Find where the given text appears and provide that cell's center as [x, y] coordinate. 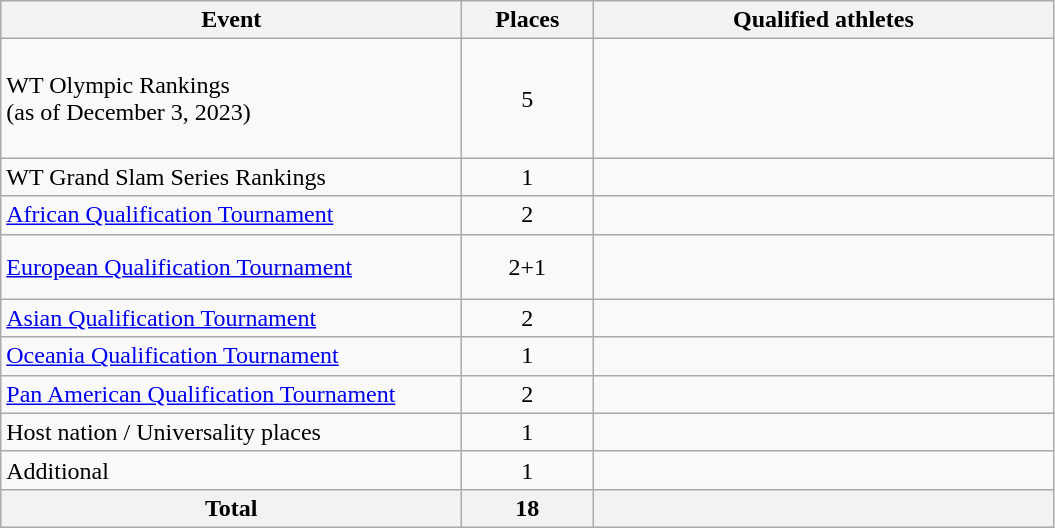
Oceania Qualification Tournament [232, 356]
2+1 [528, 266]
WT Grand Slam Series Rankings [232, 177]
5 [528, 98]
Qualified athletes [824, 20]
18 [528, 508]
European Qualification Tournament [232, 266]
Event [232, 20]
Total [232, 508]
African Qualification Tournament [232, 215]
Places [528, 20]
Pan American Qualification Tournament [232, 394]
WT Olympic Rankings(as of December 3, 2023) [232, 98]
Additional [232, 470]
Asian Qualification Tournament [232, 318]
Host nation / Universality places [232, 432]
